Find where the given text appears and provide that cell's center as (X, Y) coordinate. 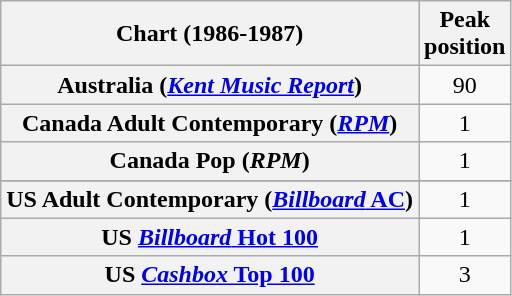
US Billboard Hot 100 (210, 237)
90 (465, 85)
Australia (Kent Music Report) (210, 85)
US Cashbox Top 100 (210, 275)
US Adult Contemporary (Billboard AC) (210, 199)
Chart (1986-1987) (210, 34)
Peak position (465, 34)
Canada Pop (RPM) (210, 161)
Canada Adult Contemporary (RPM) (210, 123)
3 (465, 275)
